Extract the (X, Y) coordinate from the center of the cell holding the provided text.  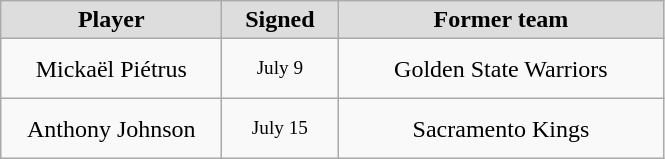
July 15 (280, 129)
Mickaël Piétrus (112, 69)
Golden State Warriors (501, 69)
Anthony Johnson (112, 129)
Former team (501, 20)
July 9 (280, 69)
Player (112, 20)
Sacramento Kings (501, 129)
Signed (280, 20)
